Identify which cell holds the provided text, then report its (x, y) central coordinate. 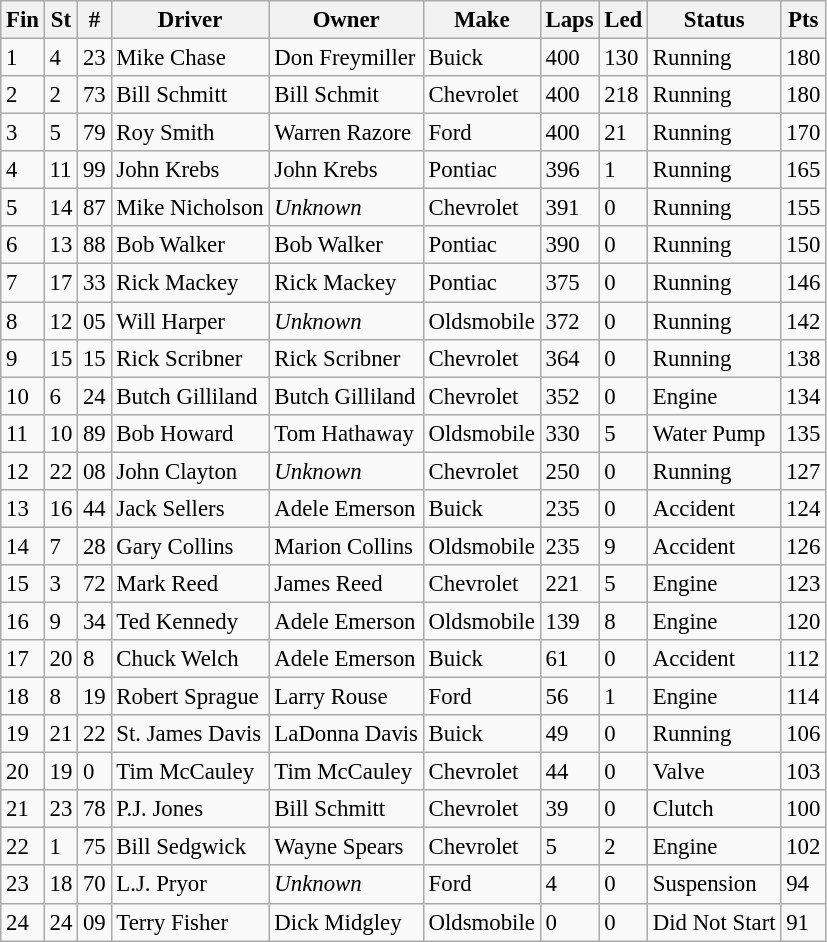
146 (804, 283)
Jack Sellers (190, 509)
Water Pump (714, 433)
Bill Schmit (346, 95)
Dick Midgley (346, 922)
Bob Howard (190, 433)
Marion Collins (346, 546)
130 (624, 58)
Will Harper (190, 321)
103 (804, 772)
138 (804, 358)
114 (804, 697)
372 (570, 321)
364 (570, 358)
124 (804, 509)
08 (94, 471)
78 (94, 809)
89 (94, 433)
L.J. Pryor (190, 885)
70 (94, 885)
88 (94, 245)
123 (804, 584)
72 (94, 584)
Valve (714, 772)
34 (94, 621)
330 (570, 433)
Driver (190, 20)
Clutch (714, 809)
Chuck Welch (190, 659)
221 (570, 584)
87 (94, 208)
352 (570, 396)
Tom Hathaway (346, 433)
139 (570, 621)
396 (570, 170)
112 (804, 659)
Pts (804, 20)
Did Not Start (714, 922)
Terry Fisher (190, 922)
P.J. Jones (190, 809)
33 (94, 283)
05 (94, 321)
100 (804, 809)
Roy Smith (190, 133)
79 (94, 133)
120 (804, 621)
94 (804, 885)
St. James Davis (190, 734)
Make (482, 20)
Wayne Spears (346, 847)
135 (804, 433)
Mike Nicholson (190, 208)
134 (804, 396)
LaDonna Davis (346, 734)
126 (804, 546)
Gary Collins (190, 546)
# (94, 20)
155 (804, 208)
99 (94, 170)
375 (570, 283)
Ted Kennedy (190, 621)
250 (570, 471)
John Clayton (190, 471)
Owner (346, 20)
St (60, 20)
106 (804, 734)
75 (94, 847)
Larry Rouse (346, 697)
391 (570, 208)
Laps (570, 20)
28 (94, 546)
Led (624, 20)
Warren Razore (346, 133)
Status (714, 20)
Mike Chase (190, 58)
49 (570, 734)
39 (570, 809)
09 (94, 922)
91 (804, 922)
218 (624, 95)
390 (570, 245)
Bill Sedgwick (190, 847)
Mark Reed (190, 584)
142 (804, 321)
Suspension (714, 885)
61 (570, 659)
Don Freymiller (346, 58)
170 (804, 133)
165 (804, 170)
150 (804, 245)
James Reed (346, 584)
Fin (23, 20)
73 (94, 95)
127 (804, 471)
102 (804, 847)
56 (570, 697)
Robert Sprague (190, 697)
